For the text-containing cell, return its midpoint in [x, y] coordinate format. 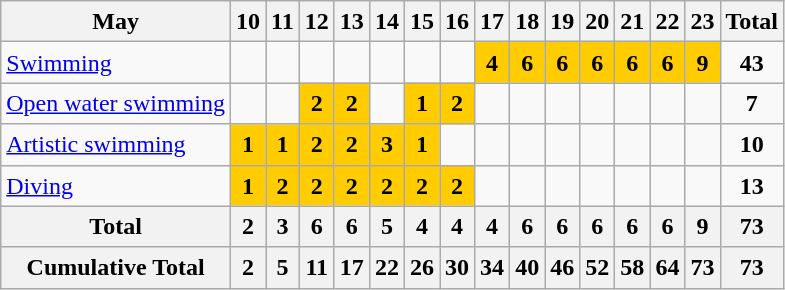
18 [528, 22]
43 [752, 62]
14 [386, 22]
20 [598, 22]
Artistic swimming [116, 144]
12 [316, 22]
Cumulative Total [116, 268]
Open water swimming [116, 104]
23 [702, 22]
30 [458, 268]
34 [492, 268]
40 [528, 268]
26 [422, 268]
Swimming [116, 62]
58 [632, 268]
Diving [116, 186]
15 [422, 22]
46 [562, 268]
16 [458, 22]
7 [752, 104]
May [116, 22]
21 [632, 22]
19 [562, 22]
52 [598, 268]
64 [668, 268]
